Determine the (X, Y) coordinate at the center of the cell enclosing the given text.  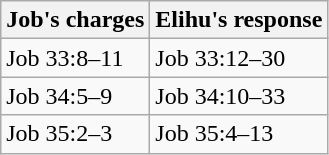
Job 35:2–3 (76, 134)
Elihu's response (239, 20)
Job's charges (76, 20)
Job 35:4–13 (239, 134)
Job 34:5–9 (76, 96)
Job 33:12–30 (239, 58)
Job 34:10–33 (239, 96)
Job 33:8–11 (76, 58)
